Provide the (x, y) coordinate of the cell's center where the given text is located.  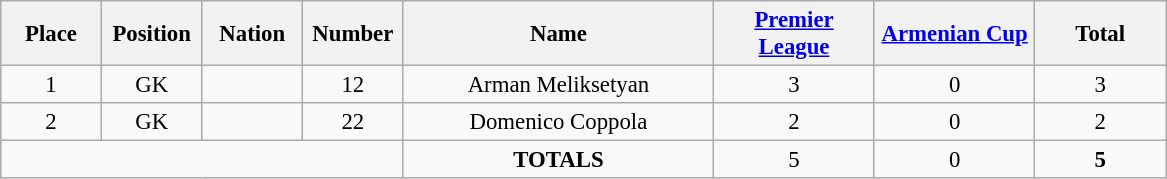
Name (558, 34)
Number (354, 34)
Place (52, 34)
Premier League (794, 34)
Total (1100, 34)
Arman Meliksetyan (558, 85)
1 (52, 85)
22 (354, 122)
Position (152, 34)
Armenian Cup (954, 34)
Domenico Coppola (558, 122)
12 (354, 85)
Nation (252, 34)
TOTALS (558, 160)
